For the text-containing cell, return its midpoint in [x, y] coordinate format. 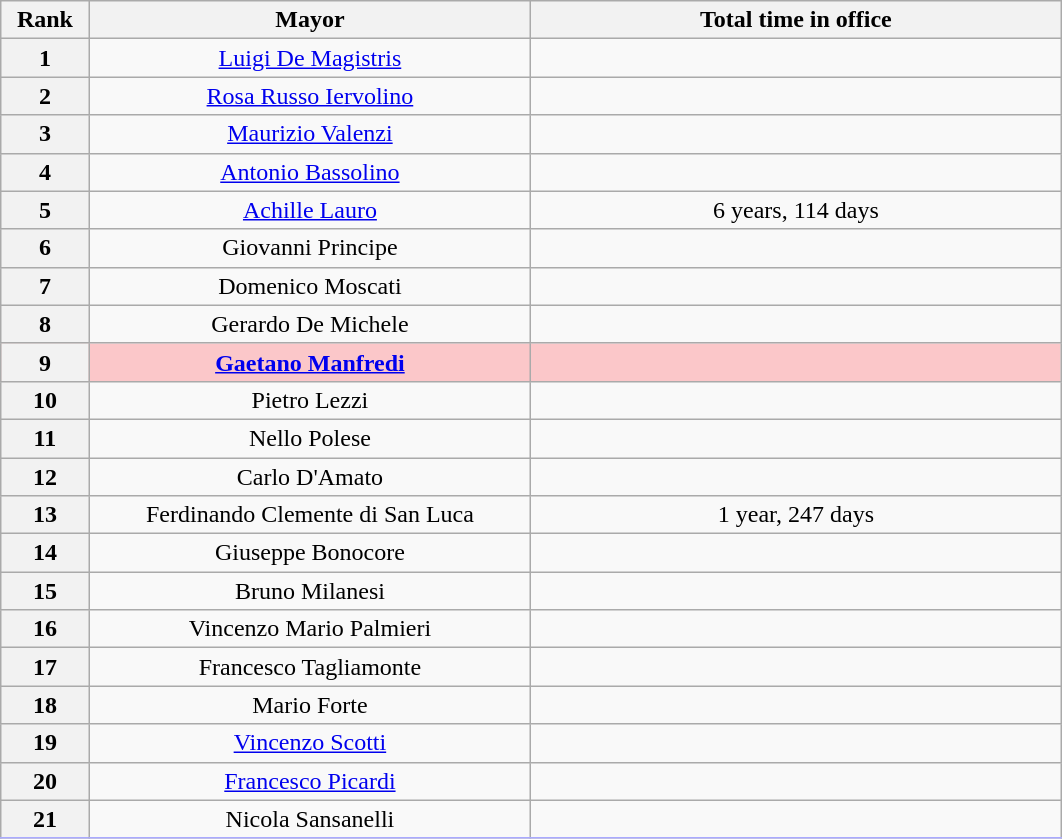
17 [45, 667]
Gerardo De Michele [310, 324]
Francesco Tagliamonte [310, 667]
Pietro Lezzi [310, 400]
11 [45, 438]
Antonio Bassolino [310, 172]
Domenico Moscati [310, 286]
2 [45, 96]
Bruno Milanesi [310, 591]
10 [45, 400]
1 [45, 58]
Gaetano Manfredi [310, 362]
4 [45, 172]
18 [45, 705]
14 [45, 553]
Total time in office [796, 20]
Maurizio Valenzi [310, 134]
Rosa Russo Iervolino [310, 96]
21 [45, 819]
Mario Forte [310, 705]
19 [45, 743]
8 [45, 324]
20 [45, 781]
5 [45, 210]
Carlo D'Amato [310, 477]
Rank [45, 20]
1 year, 247 days [796, 515]
Giovanni Principe [310, 248]
Nello Polese [310, 438]
6 years, 114 days [796, 210]
13 [45, 515]
3 [45, 134]
Giuseppe Bonocore [310, 553]
16 [45, 629]
Nicola Sansanelli [310, 819]
Francesco Picardi [310, 781]
9 [45, 362]
Ferdinando Clemente di San Luca [310, 515]
12 [45, 477]
Achille Lauro [310, 210]
Mayor [310, 20]
7 [45, 286]
6 [45, 248]
Vincenzo Mario Palmieri [310, 629]
Luigi De Magistris [310, 58]
15 [45, 591]
Vincenzo Scotti [310, 743]
